Find where the given text appears and provide that cell's center as [x, y] coordinate. 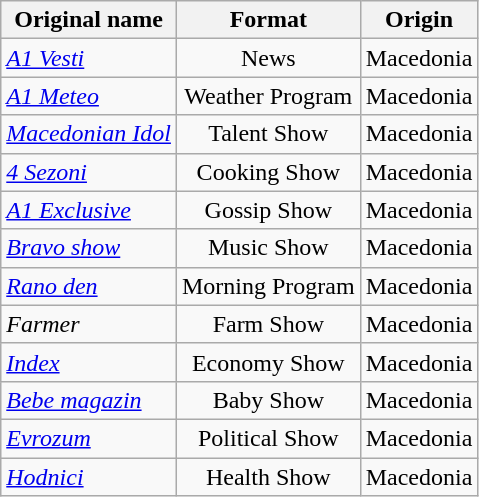
Bebe magazin [89, 400]
Health Show [268, 477]
Political Show [268, 438]
A1 Meteo [89, 96]
News [268, 58]
Morning Program [268, 286]
4 Sezoni [89, 172]
Origin [419, 20]
Hodnici [89, 477]
Cooking Show [268, 172]
Rano den [89, 286]
Farm Show [268, 324]
Talent Show [268, 134]
A1 Exclusive [89, 210]
Macedonian Idol [89, 134]
Index [89, 362]
Evrozum [89, 438]
Original name [89, 20]
Music Show [268, 248]
Baby Show [268, 400]
Bravo show [89, 248]
A1 Vesti [89, 58]
Farmer [89, 324]
Gossip Show [268, 210]
Economy Show [268, 362]
Format [268, 20]
Weather Program [268, 96]
